Detect which cell encompasses the target text, then output its (X, Y) center coordinate. 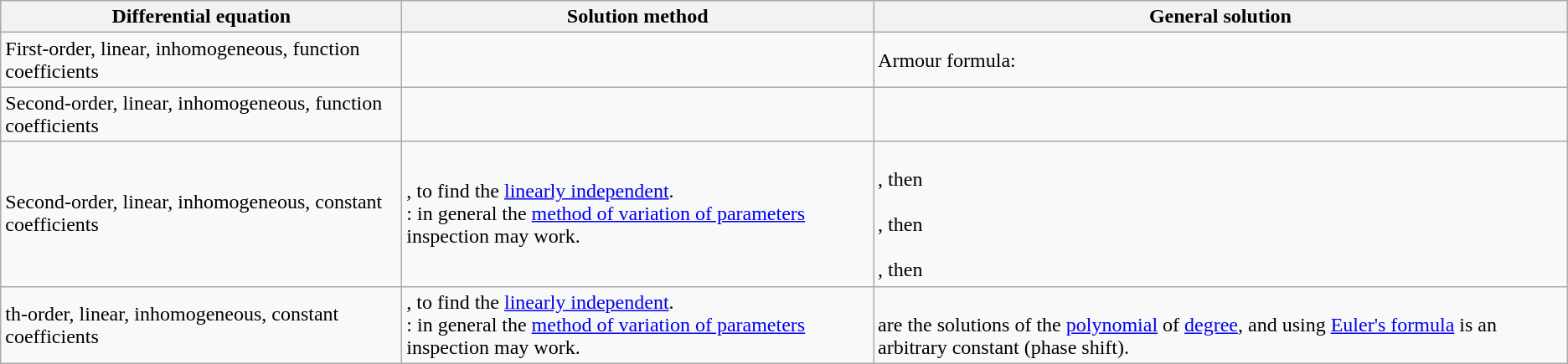
th-order, linear, inhomogeneous, constant coefficients (201, 325)
General solution (1221, 17)
Second-order, linear, inhomogeneous, constant coefficients (201, 214)
Differential equation (201, 17)
are the solutions of the polynomial of degree, and using Euler's formula is an arbitrary constant (phase shift). (1221, 325)
Second-order, linear, inhomogeneous, function coefficients (201, 114)
, then, then, then (1221, 214)
Solution method (638, 17)
First-order, linear, inhomogeneous, function coefficients (201, 60)
Armour formula: (1221, 60)
